Scan for the cell matching the given text and deliver its (X, Y) coordinate at center. 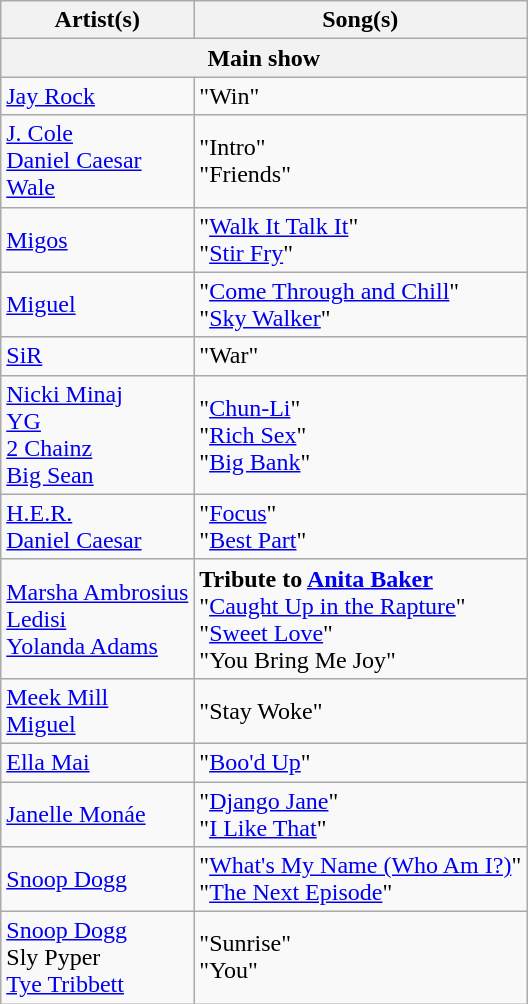
"Win" (360, 96)
Nicki MinajYG2 ChainzBig Sean (98, 434)
"Sunrise" "You" (360, 958)
"War" (360, 356)
"Intro" "Friends" (360, 161)
"Boo'd Up" (360, 762)
H.E.R.Daniel Caesar (98, 526)
Main show (264, 58)
Tribute to Anita Baker"Caught Up in the Rapture""Sweet Love""You Bring Me Joy" (360, 618)
"Chun-Li" "Rich Sex" "Big Bank" (360, 434)
Meek MillMiguel (98, 710)
Snoop Dogg Sly Pyper Tye Tribbett (98, 958)
Snoop Dogg (98, 880)
"Walk It Talk It""Stir Fry" (360, 240)
Janelle Monáe (98, 814)
"Come Through and Chill" "Sky Walker" (360, 304)
"Django Jane" "I Like That" (360, 814)
SiR (98, 356)
Jay Rock (98, 96)
Song(s) (360, 20)
J. Cole Daniel Caesar Wale (98, 161)
Miguel (98, 304)
"Focus""Best Part" (360, 526)
Artist(s) (98, 20)
"Stay Woke" (360, 710)
"What's My Name (Who Am I?)" "The Next Episode" (360, 880)
Migos (98, 240)
Marsha AmbrosiusLedisiYolanda Adams (98, 618)
Ella Mai (98, 762)
